Scan for the cell matching the given text and deliver its [X, Y] coordinate at center. 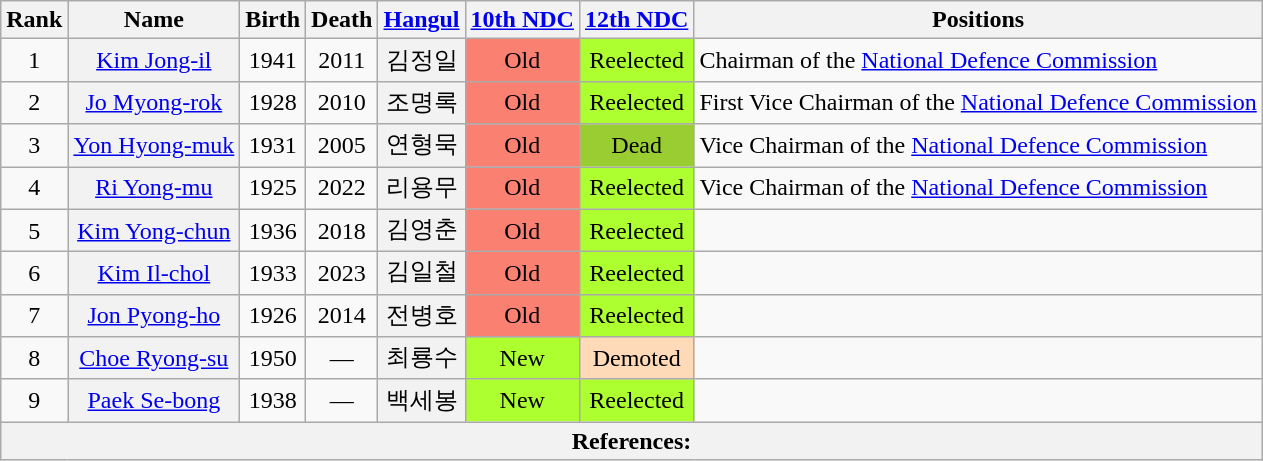
Ri Yong-mu [154, 188]
10th NDC [522, 20]
Positions [978, 20]
5 [34, 230]
Choe Ryong-su [154, 358]
Rank [34, 20]
1928 [273, 102]
Birth [273, 20]
조명록 [422, 102]
Kim Yong-chun [154, 230]
1931 [273, 146]
First Vice Chairman of the National Defence Commission [978, 102]
김영춘 [422, 230]
12th NDC [636, 20]
3 [34, 146]
백세봉 [422, 400]
2011 [342, 60]
1941 [273, 60]
김정일 [422, 60]
1926 [273, 316]
8 [34, 358]
1938 [273, 400]
최룡수 [422, 358]
2014 [342, 316]
Demoted [636, 358]
리용무 [422, 188]
7 [34, 316]
1933 [273, 274]
Chairman of the National Defence Commission [978, 60]
1950 [273, 358]
Kim Il-chol [154, 274]
Paek Se-bong [154, 400]
Death [342, 20]
전병호 [422, 316]
2 [34, 102]
Kim Jong-il [154, 60]
1 [34, 60]
6 [34, 274]
Name [154, 20]
2005 [342, 146]
연형묵 [422, 146]
Yon Hyong-muk [154, 146]
2022 [342, 188]
2018 [342, 230]
Jo Myong-rok [154, 102]
References: [632, 441]
1936 [273, 230]
2023 [342, 274]
김일철 [422, 274]
9 [34, 400]
4 [34, 188]
Jon Pyong-ho [154, 316]
Dead [636, 146]
Hangul [422, 20]
1925 [273, 188]
2010 [342, 102]
